Pinpoint the cell where the given text exists, returning its (x, y) midpoint coordinate. 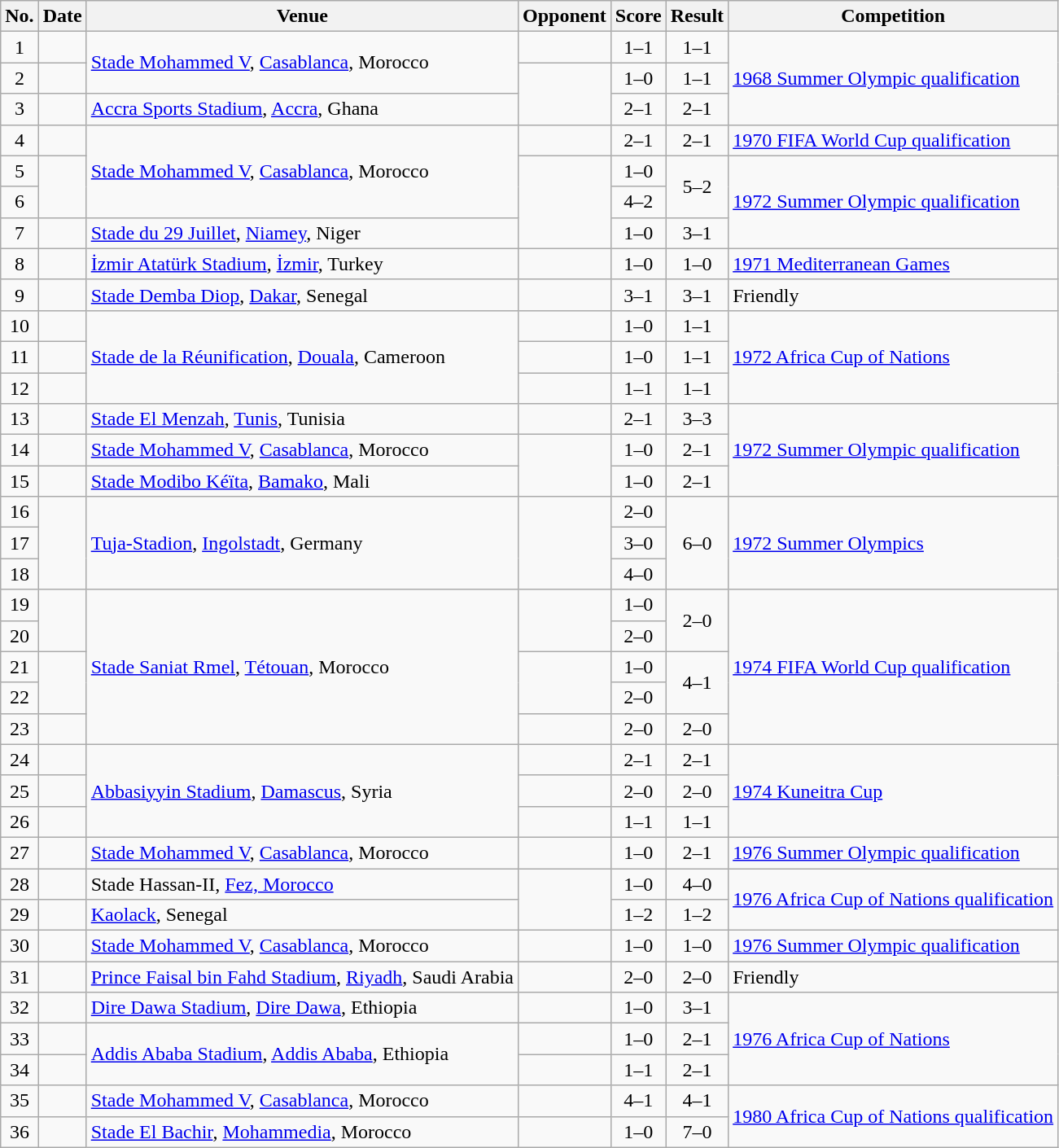
2 (20, 78)
21 (20, 667)
35 (20, 1101)
Competition (894, 16)
Dire Dawa Stadium, Dire Dawa, Ethiopia (302, 1008)
29 (20, 915)
31 (20, 977)
25 (20, 791)
6–0 (697, 543)
5 (20, 171)
3–3 (697, 419)
5–2 (697, 186)
7 (20, 233)
Result (697, 16)
1970 FIFA World Cup qualification (894, 140)
7–0 (697, 1132)
Accra Sports Stadium, Accra, Ghana (302, 109)
12 (20, 388)
9 (20, 295)
15 (20, 481)
11 (20, 357)
Tuja-Stadion, Ingolstadt, Germany (302, 543)
3 (20, 109)
4–2 (638, 202)
Stade Hassan-II, Fez, Morocco (302, 883)
24 (20, 760)
Stade Saniat Rmel, Tétouan, Morocco (302, 667)
13 (20, 419)
Date (62, 16)
İzmir Atatürk Stadium, İzmir, Turkey (302, 264)
3–0 (638, 543)
34 (20, 1070)
26 (20, 822)
Prince Faisal bin Fahd Stadium, Riyadh, Saudi Arabia (302, 977)
10 (20, 326)
22 (20, 698)
30 (20, 946)
1972 Summer Olympics (894, 543)
17 (20, 543)
23 (20, 729)
32 (20, 1008)
27 (20, 852)
28 (20, 883)
1976 Africa Cup of Nations qualification (894, 899)
1968 Summer Olympic qualification (894, 78)
Venue (302, 16)
33 (20, 1039)
8 (20, 264)
Stade El Bachir, Mohammedia, Morocco (302, 1132)
16 (20, 512)
1974 FIFA World Cup qualification (894, 667)
Abbasiyyin Stadium, Damascus, Syria (302, 791)
Stade Modibo Kéïta, Bamako, Mali (302, 481)
Stade de la Réunification, Douala, Cameroon (302, 357)
Stade El Menzah, Tunis, Tunisia (302, 419)
36 (20, 1132)
Addis Ababa Stadium, Addis Ababa, Ethiopia (302, 1054)
6 (20, 202)
Stade Demba Diop, Dakar, Senegal (302, 295)
19 (20, 605)
Opponent (565, 16)
Score (638, 16)
No. (20, 16)
14 (20, 450)
18 (20, 574)
1971 Mediterranean Games (894, 264)
1 (20, 47)
Stade du 29 Juillet, Niamey, Niger (302, 233)
Kaolack, Senegal (302, 915)
20 (20, 636)
1974 Kuneitra Cup (894, 791)
1980 Africa Cup of Nations qualification (894, 1116)
4 (20, 140)
1972 Africa Cup of Nations (894, 357)
1976 Africa Cup of Nations (894, 1039)
